Output the [x, y] coordinate of the center of the cell containing the given text.  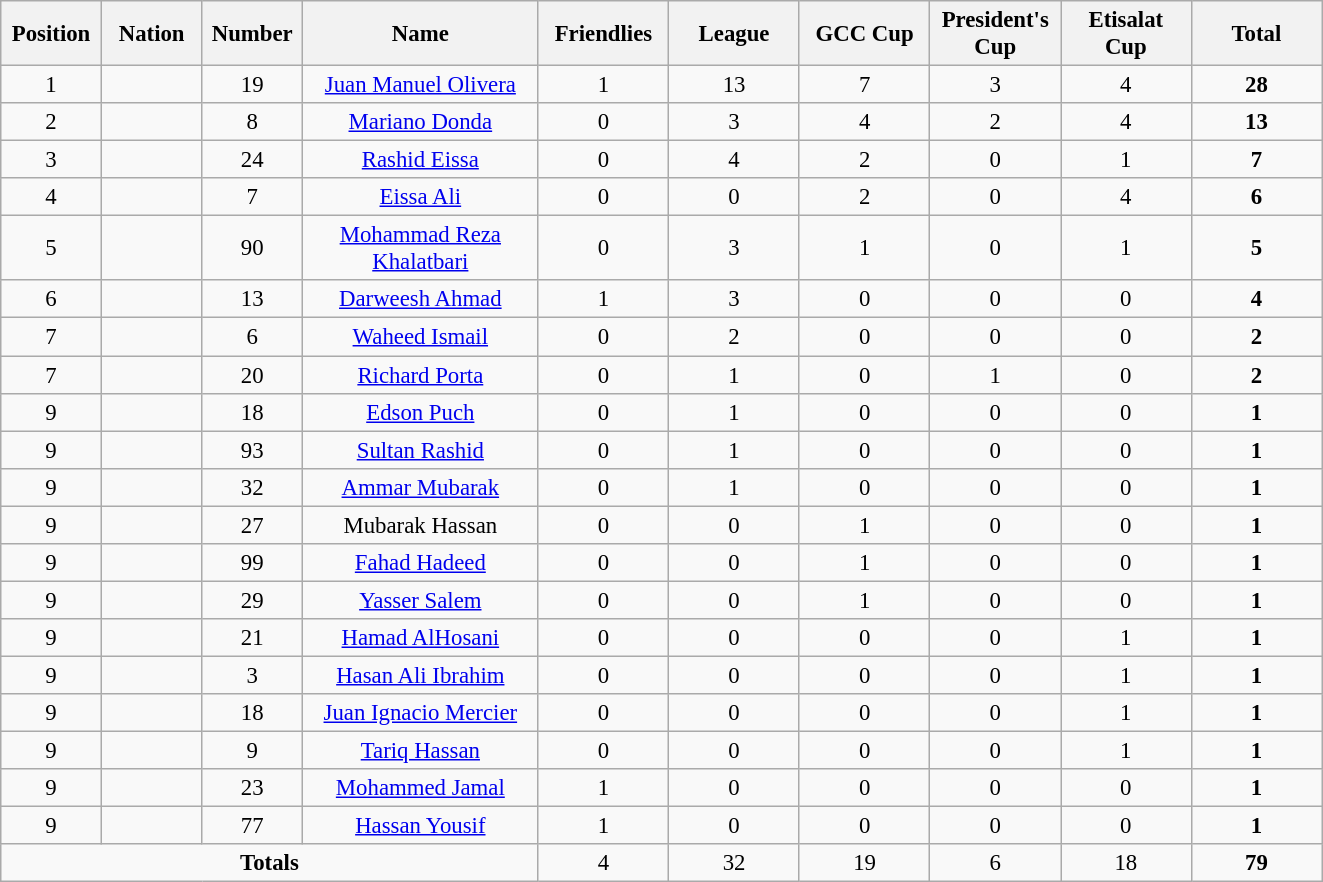
Darweesh Ahmad [421, 299]
Mohammad Reza Khalatbari [421, 248]
Sultan Rashid [421, 450]
GCC Cup [864, 34]
24 [252, 160]
Total [1256, 34]
Fahad Hadeed [421, 563]
21 [252, 638]
Number [252, 34]
90 [252, 248]
77 [252, 826]
28 [1256, 85]
23 [252, 788]
8 [252, 122]
Mohammed Jamal [421, 788]
Hasan Ali Ibrahim [421, 675]
Edson Puch [421, 412]
Nation [152, 34]
79 [1256, 863]
Position [52, 34]
Hamad AlHosani [421, 638]
27 [252, 525]
Friendlies [604, 34]
99 [252, 563]
League [734, 34]
20 [252, 375]
Totals [270, 863]
Waheed Ismail [421, 337]
President's Cup [996, 34]
Juan Manuel Olivera [421, 85]
Juan Ignacio Mercier [421, 713]
29 [252, 600]
Rashid Eissa [421, 160]
Mubarak Hassan [421, 525]
Hassan Yousif [421, 826]
93 [252, 450]
Name [421, 34]
Richard Porta [421, 375]
Yasser Salem [421, 600]
Tariq Hassan [421, 751]
Eissa Ali [421, 197]
Mariano Donda [421, 122]
Etisalat Cup [1126, 34]
Ammar Mubarak [421, 487]
